Return the (x, y) coordinate for the center point of the cell that contains the specified text.  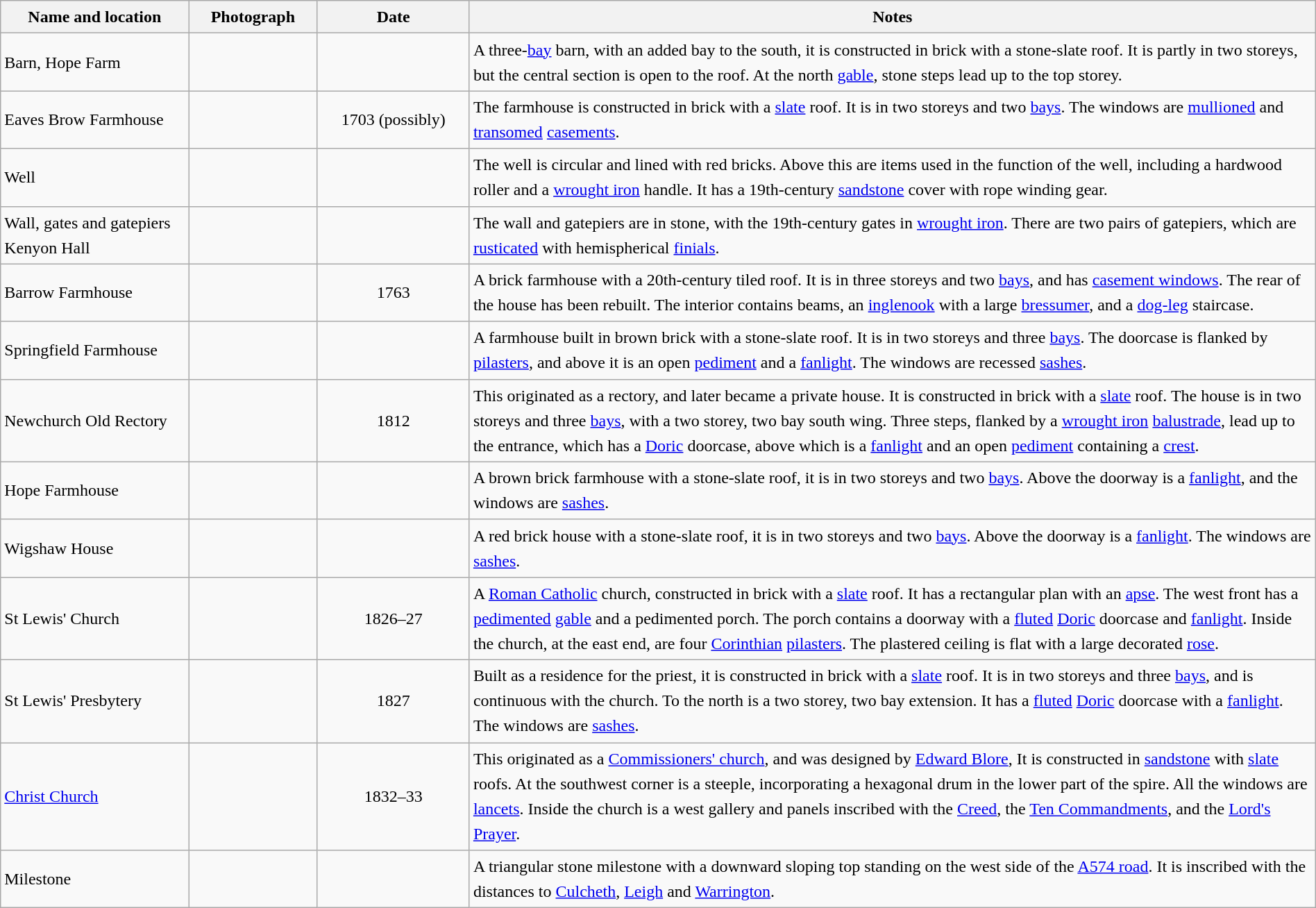
Springfield Farmhouse (94, 350)
1703 (possibly) (393, 119)
Date (393, 17)
1832–33 (393, 797)
The farmhouse is constructed in brick with a slate roof. It is in two storeys and two bays. The windows are mullioned and transomed casements. (893, 119)
Barn, Hope Farm (94, 62)
1763 (393, 293)
Wigshaw House (94, 548)
A brown brick farmhouse with a stone-slate roof, it is in two storeys and two bays. Above the doorway is a fanlight, and the windows are sashes. (893, 490)
Hope Farmhouse (94, 490)
Well (94, 178)
St Lewis' Church (94, 618)
Newchurch Old Rectory (94, 421)
Name and location (94, 17)
Barrow Farmhouse (94, 293)
Milestone (94, 879)
1827 (393, 701)
1812 (393, 421)
Christ Church (94, 797)
Notes (893, 17)
1826–27 (393, 618)
Eaves Brow Farmhouse (94, 119)
Wall, gates and gatepiersKenyon Hall (94, 235)
St Lewis' Presbytery (94, 701)
A red brick house with a stone-slate roof, it is in two storeys and two bays. Above the doorway is a fanlight. The windows are sashes. (893, 548)
Photograph (253, 17)
